Pinpoint the cell where the given text exists, returning its [X, Y] midpoint coordinate. 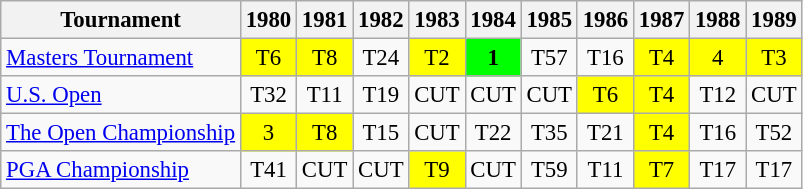
T12 [718, 95]
T22 [493, 133]
T24 [381, 58]
Masters Tournament [121, 58]
T2 [437, 58]
T52 [774, 133]
1988 [718, 20]
T3 [774, 58]
1986 [605, 20]
T9 [437, 170]
T32 [268, 95]
1987 [661, 20]
1983 [437, 20]
4 [718, 58]
T41 [268, 170]
1980 [268, 20]
T19 [381, 95]
The Open Championship [121, 133]
1989 [774, 20]
1982 [381, 20]
T59 [549, 170]
PGA Championship [121, 170]
1985 [549, 20]
T15 [381, 133]
U.S. Open [121, 95]
3 [268, 133]
Tournament [121, 20]
1984 [493, 20]
1981 [325, 20]
T21 [605, 133]
T57 [549, 58]
1 [493, 58]
T35 [549, 133]
T7 [661, 170]
